Find where the given text appears and provide that cell's center as [x, y] coordinate. 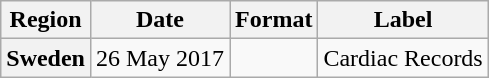
Date [160, 20]
Cardiac Records [403, 58]
Format [274, 20]
Label [403, 20]
Region [46, 20]
Sweden [46, 58]
26 May 2017 [160, 58]
